Detect which cell encompasses the target text, then output its [x, y] center coordinate. 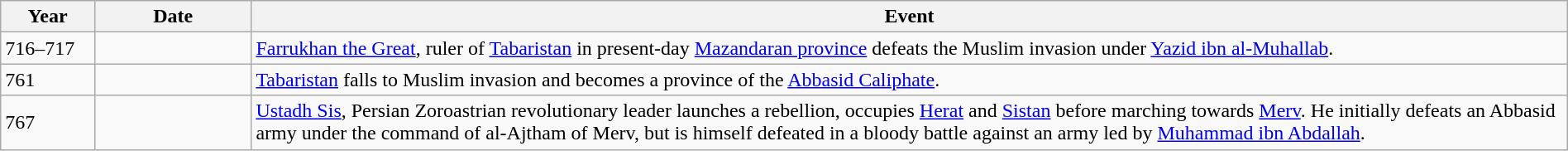
716–717 [48, 48]
Event [910, 17]
Year [48, 17]
Tabaristan falls to Muslim invasion and becomes a province of the Abbasid Caliphate. [910, 80]
Farrukhan the Great, ruler of Tabaristan in present-day Mazandaran province defeats the Muslim invasion under Yazid ibn al-Muhallab. [910, 48]
Date [172, 17]
767 [48, 123]
761 [48, 80]
